For the text-containing cell, return its midpoint in (X, Y) coordinate format. 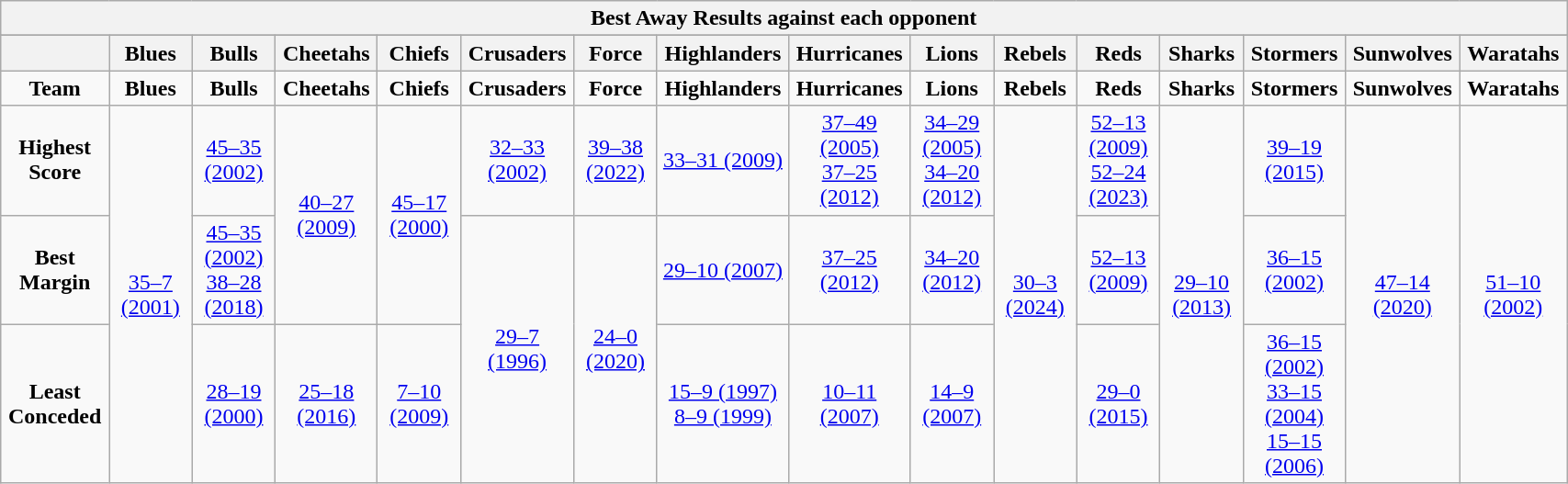
37–25 (2012) (849, 270)
Least Conceded (55, 404)
30–3 (2024) (1036, 294)
35–7 (2001) (151, 294)
34–20 (2012) (952, 270)
29–10 (2013) (1201, 294)
36–15 (2002) 33–15 (2004) 15–15 (2006) (1293, 404)
45–35 (2002) (233, 160)
25–18 (2016) (327, 404)
29–10 (2007) (722, 270)
7–10 (2009) (419, 404)
Highest Score (55, 160)
15–9 (1997) 8–9 (1999) (722, 404)
Team (55, 88)
14–9 (2007) (952, 404)
39–38 (2022) (615, 160)
34–29 (2005) 34–20 (2012) (952, 160)
39–19 (2015) (1293, 160)
29–7 (1996) (518, 349)
10–11 (2007) (849, 404)
Best Away Results against each opponent (784, 18)
47–14 (2020) (1403, 294)
Best Margin (55, 270)
28–19 (2000) (233, 404)
52–13 (2009) (1119, 270)
29–0 (2015) (1119, 404)
45–17 (2000) (419, 215)
37–49 (2005) 37–25 (2012) (849, 160)
51–10 (2002) (1514, 294)
52–13 (2009) 52–24 (2023) (1119, 160)
24–0 (2020) (615, 349)
32–33 (2002) (518, 160)
33–31 (2009) (722, 160)
45–35 (2002) 38–28 (2018) (233, 270)
40–27 (2009) (327, 215)
36–15 (2002) (1293, 270)
